Search for the cell housing the specified text and yield its [x, y] center coordinate. 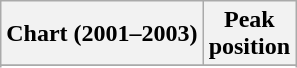
Chart (2001–2003) [102, 34]
Peakposition [249, 34]
